Scan for the cell matching the given text and deliver its [x, y] coordinate at center. 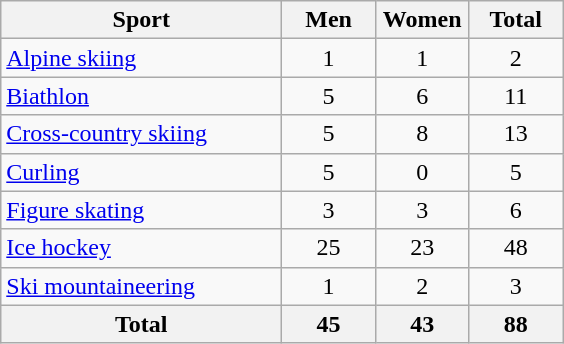
8 [422, 134]
Ice hockey [142, 248]
88 [516, 324]
11 [516, 96]
43 [422, 324]
Curling [142, 172]
Ski mountaineering [142, 286]
Women [422, 20]
48 [516, 248]
45 [329, 324]
Biathlon [142, 96]
0 [422, 172]
Alpine skiing [142, 58]
13 [516, 134]
Figure skating [142, 210]
Men [329, 20]
23 [422, 248]
Sport [142, 20]
Cross-country skiing [142, 134]
25 [329, 248]
